Provide the (X, Y) coordinate of the cell's center where the given text is located.  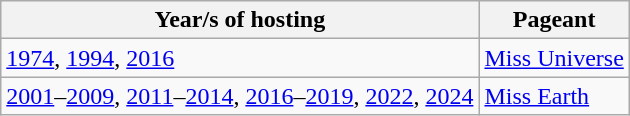
2001–2009, 2011–2014, 2016–2019, 2022, 2024 (240, 96)
Year/s of hosting (240, 20)
1974, 1994, 2016 (240, 58)
Miss Earth (554, 96)
Miss Universe (554, 58)
Pageant (554, 20)
